Scan for the cell matching the given text and deliver its (x, y) coordinate at center. 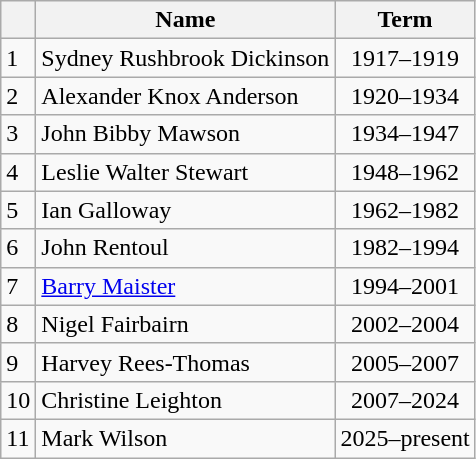
2002–2004 (405, 324)
7 (18, 286)
2 (18, 96)
1920–1934 (405, 96)
8 (18, 324)
Ian Galloway (186, 210)
Barry Maister (186, 286)
Nigel Fairbairn (186, 324)
1962–1982 (405, 210)
1 (18, 58)
John Rentoul (186, 248)
Christine Leighton (186, 400)
3 (18, 134)
11 (18, 438)
1994–2001 (405, 286)
Leslie Walter Stewart (186, 172)
2007–2024 (405, 400)
9 (18, 362)
5 (18, 210)
John Bibby Mawson (186, 134)
Term (405, 20)
1982–1994 (405, 248)
1934–1947 (405, 134)
Harvey Rees-Thomas (186, 362)
Name (186, 20)
10 (18, 400)
6 (18, 248)
1948–1962 (405, 172)
2025–present (405, 438)
Alexander Knox Anderson (186, 96)
2005–2007 (405, 362)
1917–1919 (405, 58)
Mark Wilson (186, 438)
Sydney Rushbrook Dickinson (186, 58)
4 (18, 172)
